Output the (x, y) coordinate of the center of the cell containing the given text.  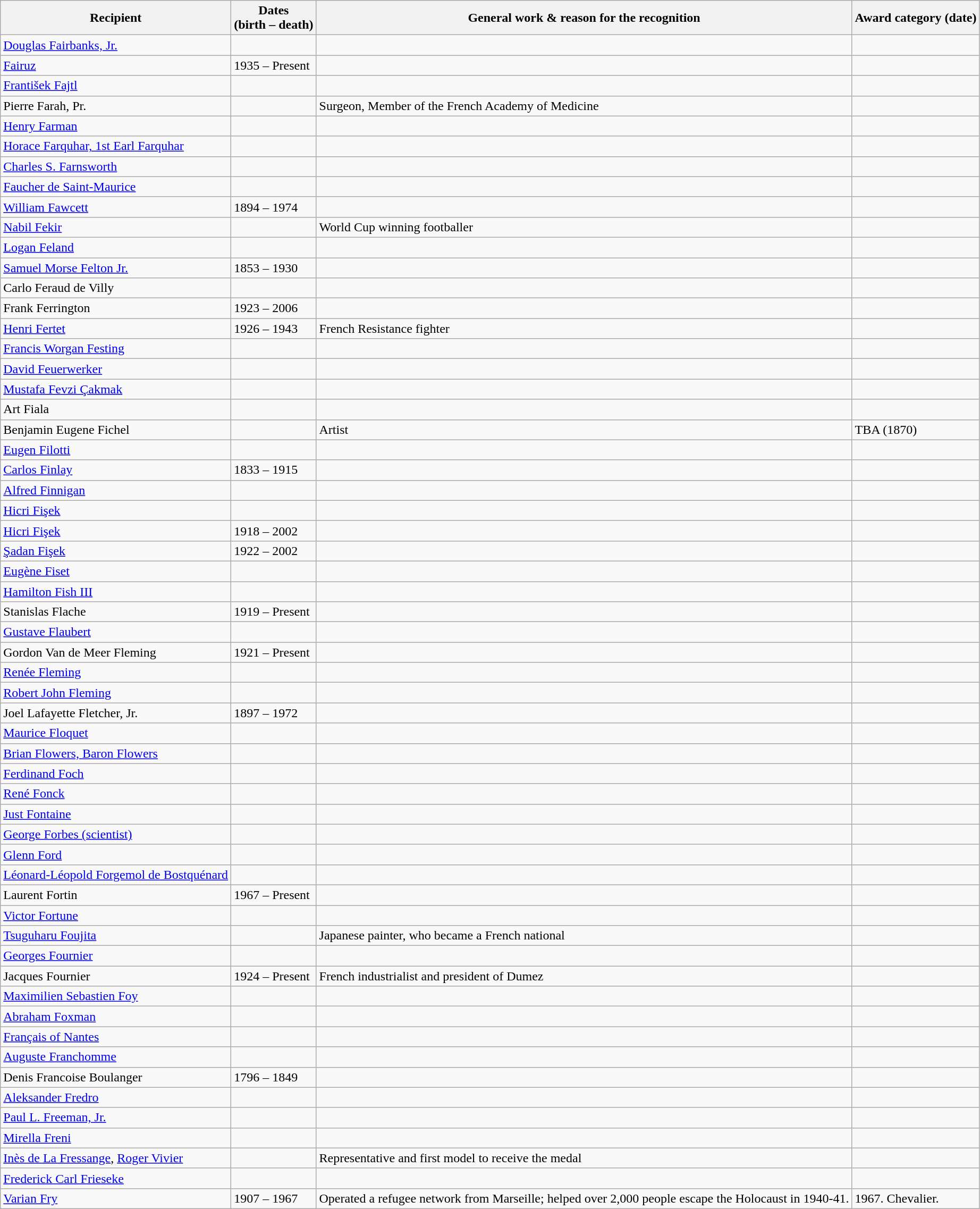
Şadan Fişek (116, 551)
Joel Lafayette Fletcher, Jr. (116, 713)
Operated a refugee network from Marseille; helped over 2,000 people escape the Holocaust in 1940-41. (584, 1198)
1833 – 1915 (274, 470)
Logan Feland (116, 247)
Alfred Finnigan (116, 490)
Ferdinand Foch (116, 774)
Gustave Flaubert (116, 632)
Laurent Fortin (116, 895)
Hamilton Fish III (116, 592)
Maximilien Sebastien Foy (116, 996)
1924 – Present (274, 976)
Horace Farquhar, 1st Earl Farquhar (116, 146)
1907 – 1967 (274, 1198)
Renée Fleming (116, 673)
František Fajtl (116, 86)
French Resistance fighter (584, 329)
General work & reason for the recognition (584, 18)
Glenn Ford (116, 854)
Eugène Fiset (116, 571)
Artist (584, 430)
Georges Fournier (116, 956)
Victor Fortune (116, 915)
Francis Worgan Festing (116, 349)
1853 – 1930 (274, 267)
Inès de La Fressange, Roger Vivier (116, 1158)
Tsuguharu Foujita (116, 936)
Henry Farman (116, 126)
Henri Fertet (116, 329)
Fairuz (116, 65)
French industrialist and president of Dumez (584, 976)
TBA (1870) (916, 430)
Carlos Finlay (116, 470)
1919 – Present (274, 612)
Pierre Farah, Pr. (116, 106)
Abraham Foxman (116, 1017)
Recipient (116, 18)
Charles S. Farnsworth (116, 166)
Nabil Fekir (116, 227)
1918 – 2002 (274, 531)
Mirella Freni (116, 1138)
Japanese painter, who became a French national (584, 936)
Varian Fry (116, 1198)
Carlo Feraud de Villy (116, 288)
Denis Francoise Boulanger (116, 1077)
1967 – Present (274, 895)
Frederick Carl Frieseke (116, 1178)
Douglas Fairbanks, Jr. (116, 45)
Maurice Floquet (116, 733)
Léonard-Léopold Forgemol de Bostquénard (116, 875)
Stanislas Flache (116, 612)
William Fawcett (116, 207)
Representative and first model to receive the medal (584, 1158)
René Fonck (116, 794)
Frank Ferrington (116, 308)
1921 – Present (274, 652)
1926 – 1943 (274, 329)
1894 – 1974 (274, 207)
Auguste Franchomme (116, 1057)
Aleksander Fredro (116, 1097)
Faucher de Saint-Maurice (116, 187)
Samuel Morse Felton Jr. (116, 267)
1796 – 1849 (274, 1077)
Jacques Fournier (116, 976)
David Feuerwerker (116, 369)
1967. Chevalier. (916, 1198)
Dates(birth – death) (274, 18)
Robert John Fleming (116, 693)
Français of Nantes (116, 1037)
Eugen Filotti (116, 450)
1922 – 2002 (274, 551)
1935 – Present (274, 65)
Paul L. Freeman, Jr. (116, 1118)
George Forbes (scientist) (116, 834)
Gordon Van de Meer Fleming (116, 652)
1897 – 1972 (274, 713)
Mustafa Fevzi Çakmak (116, 389)
Art Fiala (116, 409)
World Cup winning footballer (584, 227)
Just Fontaine (116, 814)
Benjamin Eugene Fichel (116, 430)
Brian Flowers, Baron Flowers (116, 753)
Award category (date) (916, 18)
1923 – 2006 (274, 308)
Surgeon, Member of the French Academy of Medicine (584, 106)
